Pinpoint the cell where the given text exists, returning its [x, y] midpoint coordinate. 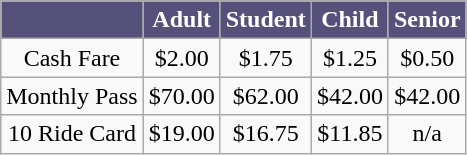
$1.25 [350, 58]
$11.85 [350, 134]
10 Ride Card [72, 134]
Monthly Pass [72, 96]
$1.75 [266, 58]
Student [266, 20]
$2.00 [182, 58]
Senior [427, 20]
$62.00 [266, 96]
Cash Fare [72, 58]
$70.00 [182, 96]
Adult [182, 20]
n/a [427, 134]
$19.00 [182, 134]
$16.75 [266, 134]
Child [350, 20]
$0.50 [427, 58]
